Provide the [X, Y] coordinate of the cell's center where the given text is located.  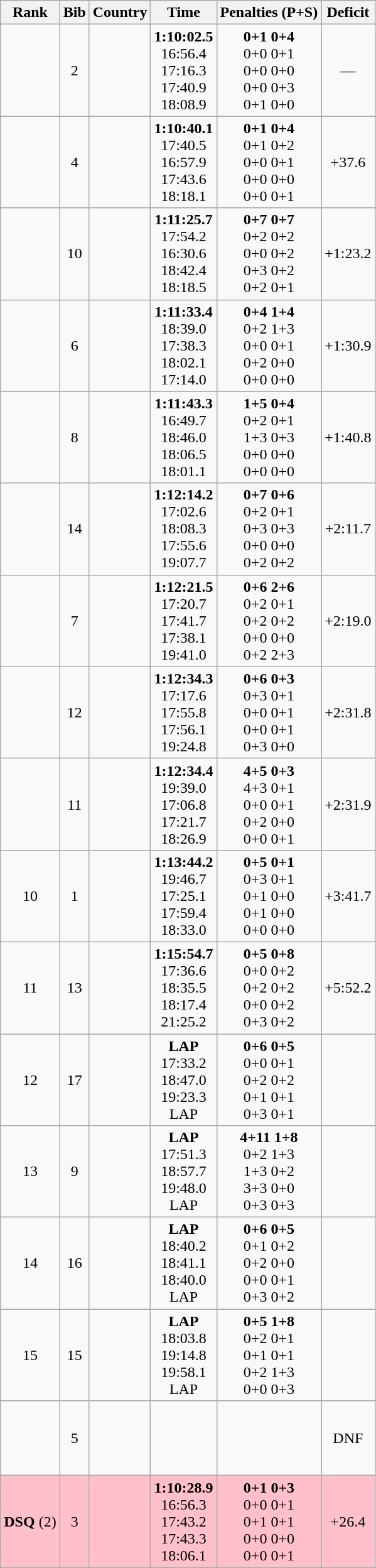
1:15:54.717:36.618:35.518:17.421:25.2 [183, 988]
2 [74, 70]
Time [183, 13]
3 [74, 1522]
4+11 1+8 0+2 1+31+3 0+23+3 0+00+3 0+3 [269, 1172]
Penalties (P+S) [269, 13]
0+1 0+3 0+0 0+10+1 0+10+0 0+00+0 0+1 [269, 1522]
1+5 0+4 0+2 0+11+3 0+30+0 0+00+0 0+0 [269, 437]
LAP17:51.318:57.719:48.0LAP [183, 1172]
LAP17:33.218:47.019:23.3LAP [183, 1080]
LAP18:40.218:41.118:40.0LAP [183, 1263]
+1:23.2 [348, 254]
16 [74, 1263]
+2:31.8 [348, 712]
1:10:02.516:56.417:16.317:40.918:08.9 [183, 70]
1:13:44.219:46.717:25.117:59.418:33.0 [183, 896]
Bib [74, 13]
— [348, 70]
7 [74, 621]
Deficit [348, 13]
+37.6 [348, 162]
1:12:34.317:17.617:55.817:56.119:24.8 [183, 712]
0+6 0+3 0+3 0+10+0 0+10+0 0+10+3 0+0 [269, 712]
1:12:34.4 19:39.017:06.817:21.718:26.9 [183, 804]
8 [74, 437]
9 [74, 1172]
1:11:25.717:54.216:30.618:42.418:18.5 [183, 254]
1:12:21.517:20.717:41.717:38.119:41.0 [183, 621]
+3:41.7 [348, 896]
DSQ (2) [30, 1522]
Rank [30, 13]
Country [120, 13]
1:10:28.916:56.317:43.217:43.318:06.1 [183, 1522]
+2:19.0 [348, 621]
0+5 0+1 0+3 0+10+1 0+00+1 0+00+0 0+0 [269, 896]
+2:11.7 [348, 529]
1:11:33.418:39.017:38.318:02.117:14.0 [183, 346]
4 [74, 162]
1:11:43.316:49.718:46.018:06.518:01.1 [183, 437]
0+6 0+5 0+1 0+20+2 0+00+0 0+10+3 0+2 [269, 1263]
+2:31.9 [348, 804]
+1:40.8 [348, 437]
0+7 0+6 0+2 0+10+3 0+30+0 0+00+2 0+2 [269, 529]
0+6 0+5 0+0 0+10+2 0+20+1 0+10+3 0+1 [269, 1080]
1:10:40.117:40.516:57.917:43.618:18.1 [183, 162]
4+5 0+3 4+3 0+10+0 0+10+2 0+00+0 0+1 [269, 804]
+26.4 [348, 1522]
DNF [348, 1439]
17 [74, 1080]
6 [74, 346]
0+6 2+6 0+2 0+10+2 0+20+0 0+00+2 2+3 [269, 621]
1 [74, 896]
+1:30.9 [348, 346]
0+1 0+4 0+1 0+20+0 0+10+0 0+00+0 0+1 [269, 162]
0+5 0+8 0+0 0+20+2 0+20+0 0+20+3 0+2 [269, 988]
0+5 1+8 0+2 0+10+1 0+10+2 1+30+0 0+3 [269, 1355]
+5:52.2 [348, 988]
0+1 0+4 0+0 0+10+0 0+00+0 0+30+1 0+0 [269, 70]
0+7 0+7 0+2 0+20+0 0+20+3 0+20+2 0+1 [269, 254]
0+4 1+4 0+2 1+30+0 0+10+2 0+00+0 0+0 [269, 346]
5 [74, 1439]
LAP18:03.819:14.819:58.1LAP [183, 1355]
1:12:14.217:02.618:08.317:55.619:07.7 [183, 529]
